For the text-containing cell, return its midpoint in [X, Y] coordinate format. 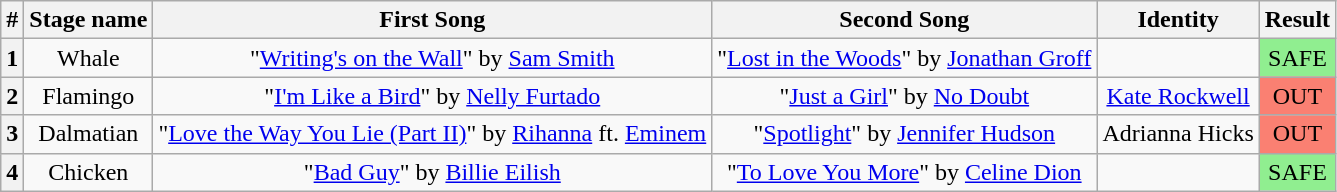
Whale [88, 58]
1 [12, 58]
Flamingo [88, 96]
"Lost in the Woods" by Jonathan Groff [904, 58]
Stage name [88, 20]
3 [12, 134]
First Song [432, 20]
"Bad Guy" by Billie Eilish [432, 172]
Second Song [904, 20]
Result [1297, 20]
Kate Rockwell [1178, 96]
"To Love You More" by Celine Dion [904, 172]
"I'm Like a Bird" by Nelly Furtado [432, 96]
"Love the Way You Lie (Part II)" by Rihanna ft. Eminem [432, 134]
Chicken [88, 172]
"Writing's on the Wall" by Sam Smith [432, 58]
Dalmatian [88, 134]
Adrianna Hicks [1178, 134]
2 [12, 96]
# [12, 20]
4 [12, 172]
"Spotlight" by Jennifer Hudson [904, 134]
Identity [1178, 20]
"Just a Girl" by No Doubt [904, 96]
